Output the [x, y] coordinate of the center of the cell containing the given text.  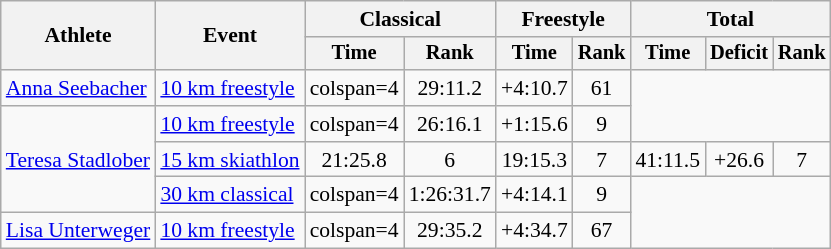
29:11.2 [450, 88]
Lisa Unterweger [78, 231]
61 [602, 88]
+4:14.1 [534, 195]
15 km skiathlon [230, 160]
Freestyle [563, 19]
+1:15.6 [534, 124]
21:25.8 [354, 160]
Anna Seebacher [78, 88]
29:35.2 [450, 231]
6 [450, 160]
+26.6 [739, 160]
Teresa Stadlober [78, 160]
Classical [400, 19]
+4:10.7 [534, 88]
30 km classical [230, 195]
Total [730, 19]
26:16.1 [450, 124]
Deficit [739, 54]
41:11.5 [668, 160]
Athlete [78, 36]
67 [602, 231]
19:15.3 [534, 160]
Event [230, 36]
1:26:31.7 [450, 195]
+4:34.7 [534, 231]
